Output the [x, y] coordinate of the center of the cell containing the given text.  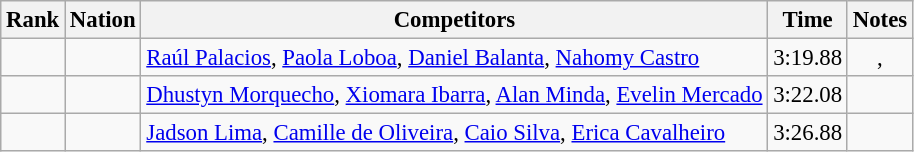
3:22.08 [808, 95]
Time [808, 20]
Competitors [454, 20]
Jadson Lima, Camille de Oliveira, Caio Silva, Erica Cavalheiro [454, 133]
, [880, 58]
Notes [880, 20]
3:19.88 [808, 58]
Dhustyn Morquecho, Xiomara Ibarra, Alan Minda, Evelin Mercado [454, 95]
Rank [33, 20]
Nation [103, 20]
3:26.88 [808, 133]
Raúl Palacios, Paola Loboa, Daniel Balanta, Nahomy Castro [454, 58]
